Find where the given text appears and provide that cell's center as [X, Y] coordinate. 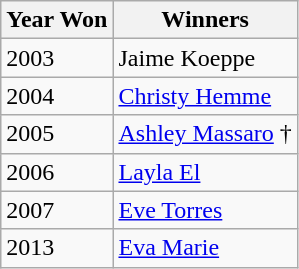
Ashley Massaro † [205, 134]
2005 [57, 134]
2007 [57, 210]
Layla El [205, 172]
Eve Torres [205, 210]
2003 [57, 58]
2004 [57, 96]
Winners [205, 20]
Jaime Koeppe [205, 58]
2006 [57, 172]
2013 [57, 248]
Year Won [57, 20]
Christy Hemme [205, 96]
Eva Marie [205, 248]
